Output the (X, Y) coordinate of the center of the cell containing the given text.  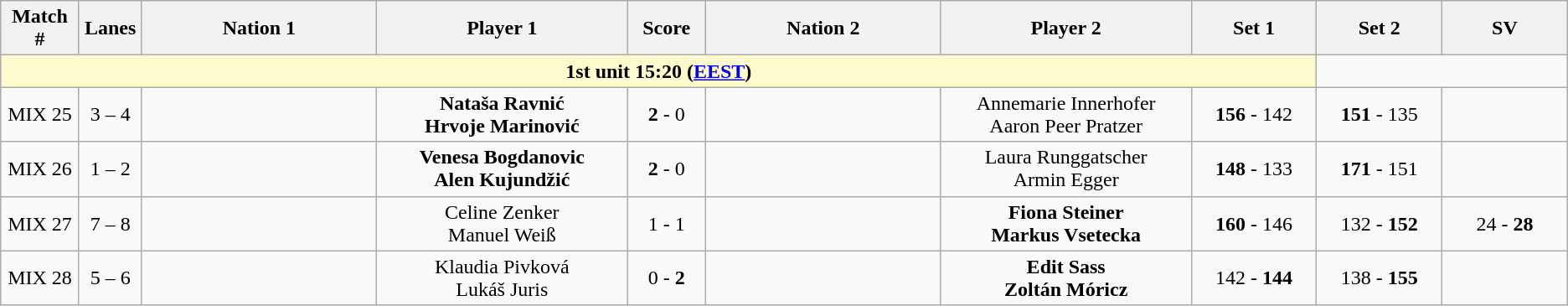
1 - 1 (667, 223)
SV (1505, 29)
Nataša Ravnić Hrvoje Marinović (503, 114)
Annemarie Innerhofer Aaron Peer Pratzer (1065, 114)
142 - 144 (1254, 278)
1st unit 15:20 (EEST) (658, 71)
MIX 28 (40, 278)
Player 2 (1065, 29)
Nation 2 (823, 29)
MIX 26 (40, 169)
Fiona Steiner Markus Vsetecka (1065, 223)
Edit Sass Zoltán Móricz (1065, 278)
Laura Runggatscher Armin Egger (1065, 169)
Score (667, 29)
Celine Zenker Manuel Weiß (503, 223)
Lanes (111, 29)
Set 1 (1254, 29)
160 - 146 (1254, 223)
148 - 133 (1254, 169)
151 - 135 (1380, 114)
7 – 8 (111, 223)
Nation 1 (260, 29)
132 - 152 (1380, 223)
1 – 2 (111, 169)
Set 2 (1380, 29)
Klaudia Pivková Lukáš Juris (503, 278)
24 - 28 (1505, 223)
156 - 142 (1254, 114)
Player 1 (503, 29)
0 - 2 (667, 278)
Match # (40, 29)
3 – 4 (111, 114)
Venesa Bogdanovic Alen Kujundžić (503, 169)
MIX 27 (40, 223)
MIX 25 (40, 114)
171 - 151 (1380, 169)
5 – 6 (111, 278)
138 - 155 (1380, 278)
